Find where the given text appears and provide that cell's center as (x, y) coordinate. 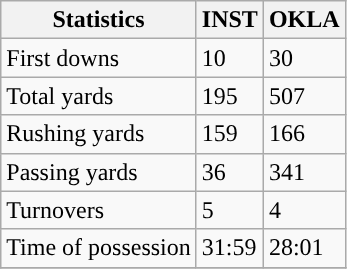
36 (230, 172)
31:59 (230, 248)
5 (230, 210)
Statistics (99, 20)
10 (230, 58)
507 (304, 96)
166 (304, 134)
195 (230, 96)
Time of possession (99, 248)
INST (230, 20)
Rushing yards (99, 134)
28:01 (304, 248)
4 (304, 210)
OKLA (304, 20)
Passing yards (99, 172)
30 (304, 58)
First downs (99, 58)
341 (304, 172)
Turnovers (99, 210)
159 (230, 134)
Total yards (99, 96)
